From the cell containing the given text, extract its center point as (x, y) coordinate. 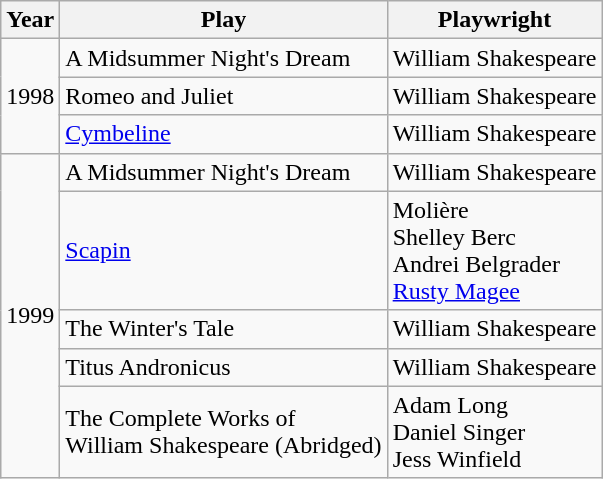
The Complete Works ofWilliam Shakespeare (Abridged) (224, 432)
Adam LongDaniel SingerJess Winfield (494, 432)
MolièreShelley BercAndrei BelgraderRusty Magee (494, 250)
1999 (30, 316)
Romeo and Juliet (224, 96)
Scapin (224, 250)
Year (30, 20)
Cymbeline (224, 134)
Titus Andronicus (224, 367)
The Winter's Tale (224, 329)
1998 (30, 96)
Playwright (494, 20)
Play (224, 20)
